Determine the [X, Y] coordinate at the center of the cell enclosing the given text.  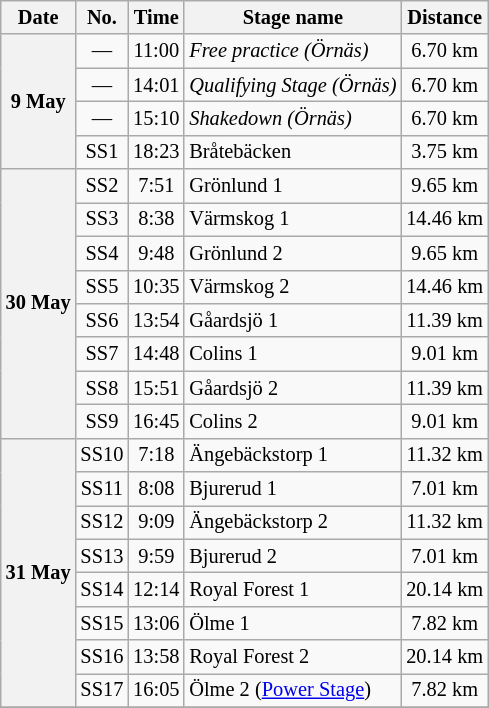
SS2 [102, 186]
SS8 [102, 388]
No. [102, 17]
Bjurerud 2 [292, 556]
SS1 [102, 152]
Värmskog 2 [292, 287]
8:08 [156, 489]
Ängebäckstorp 1 [292, 455]
Bråtebäcken [292, 152]
Värmskog 1 [292, 219]
Time [156, 17]
Royal Forest 2 [292, 657]
30 May [38, 304]
Gåardsjö 1 [292, 320]
7:18 [156, 455]
SS13 [102, 556]
Royal Forest 1 [292, 589]
9 May [38, 102]
SS16 [102, 657]
Stage name [292, 17]
14:01 [156, 85]
13:06 [156, 623]
Colins 1 [292, 354]
11:00 [156, 51]
3.75 km [444, 152]
13:54 [156, 320]
Date [38, 17]
7:51 [156, 186]
18:23 [156, 152]
9:59 [156, 556]
Grönlund 1 [292, 186]
Distance [444, 17]
16:05 [156, 690]
13:58 [156, 657]
SS5 [102, 287]
SS9 [102, 421]
16:45 [156, 421]
SS6 [102, 320]
SS12 [102, 522]
Free practice (Örnäs) [292, 51]
SS4 [102, 253]
Bjurerud 1 [292, 489]
Ängebäckstorp 2 [292, 522]
Ölme 2 (Power Stage) [292, 690]
Qualifying Stage (Örnäs) [292, 85]
8:38 [156, 219]
Ölme 1 [292, 623]
15:51 [156, 388]
15:10 [156, 118]
Shakedown (Örnäs) [292, 118]
31 May [38, 572]
SS14 [102, 589]
SS15 [102, 623]
Gåardsjö 2 [292, 388]
10:35 [156, 287]
14:48 [156, 354]
SS11 [102, 489]
Grönlund 2 [292, 253]
SS17 [102, 690]
Colins 2 [292, 421]
9:48 [156, 253]
12:14 [156, 589]
9:09 [156, 522]
SS10 [102, 455]
SS3 [102, 219]
SS7 [102, 354]
